Capture the cell that displays the provided text and extract its (x, y) central coordinate. 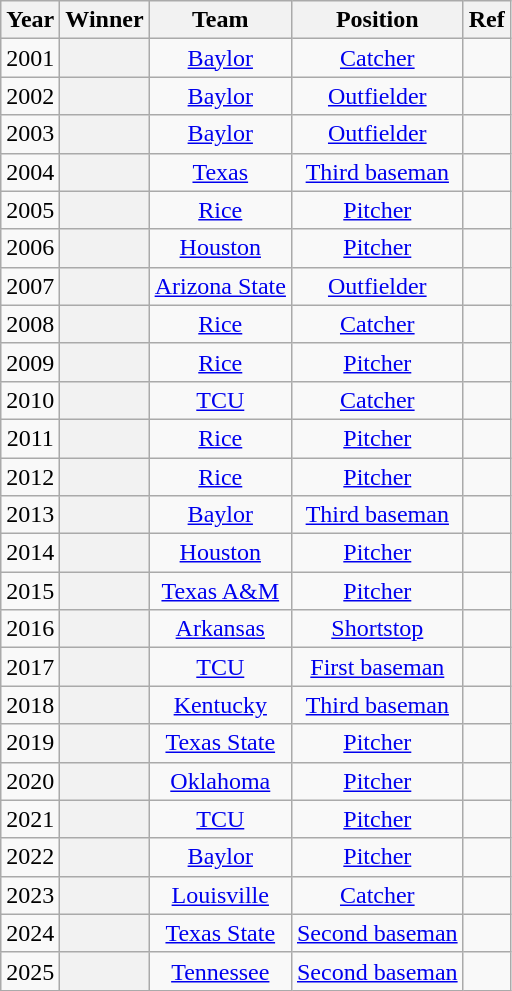
Kentucky (220, 705)
2005 (30, 210)
2025 (30, 971)
2009 (30, 362)
Louisville (220, 895)
2021 (30, 819)
Texas (220, 172)
Winner (104, 20)
Arizona State (220, 286)
2022 (30, 857)
Ref (486, 20)
Texas A&M (220, 591)
First baseman (377, 667)
2013 (30, 515)
Oklahoma (220, 781)
2023 (30, 895)
2020 (30, 781)
2024 (30, 933)
2007 (30, 286)
2011 (30, 438)
2010 (30, 400)
Team (220, 20)
Arkansas (220, 629)
2014 (30, 553)
Shortstop (377, 629)
Year (30, 20)
Tennessee (220, 971)
2004 (30, 172)
2002 (30, 96)
2019 (30, 743)
Position (377, 20)
2015 (30, 591)
2018 (30, 705)
2003 (30, 134)
2016 (30, 629)
2008 (30, 324)
2012 (30, 477)
2017 (30, 667)
2001 (30, 58)
2006 (30, 248)
